From the cell containing the given text, extract its center point as (X, Y) coordinate. 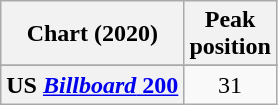
US Billboard 200 (92, 85)
Chart (2020) (92, 34)
31 (230, 85)
Peakposition (230, 34)
